Provide the (x, y) coordinate of the cell's center where the given text is located.  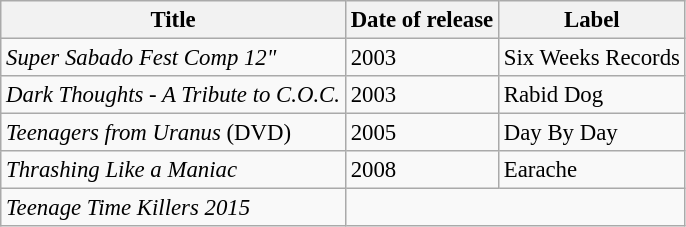
Teenagers from Uranus (DVD) (174, 133)
Thrashing Like a Maniac (174, 170)
Six Weeks Records (592, 58)
2005 (422, 133)
Rabid Dog (592, 95)
Date of release (422, 20)
Teenage Time Killers 2015 (174, 208)
Label (592, 20)
2008 (422, 170)
Day By Day (592, 133)
Earache (592, 170)
Dark Thoughts - A Tribute to C.O.C. (174, 95)
Title (174, 20)
Super Sabado Fest Comp 12" (174, 58)
